Return [x, y] of the center of cell containing provided text 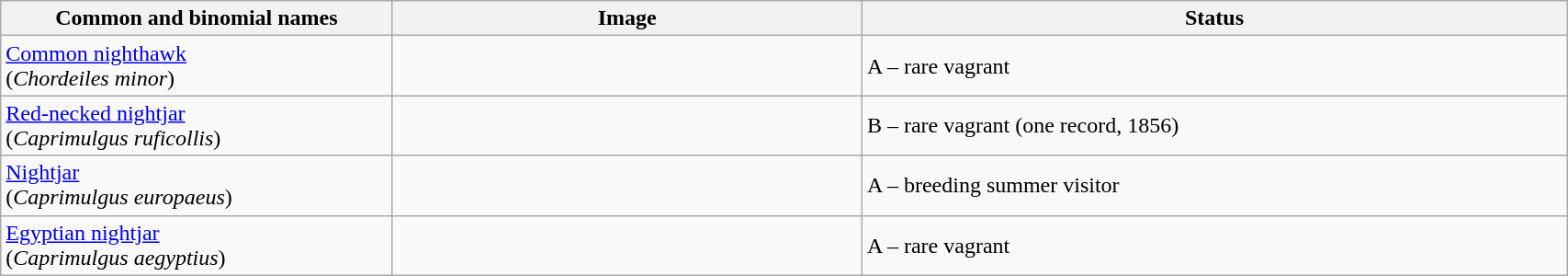
Common nighthawk(Chordeiles minor) [197, 66]
Red-necked nightjar(Caprimulgus ruficollis) [197, 125]
Image [626, 18]
Nightjar(Caprimulgus europaeus) [197, 186]
Status [1214, 18]
A – breeding summer visitor [1214, 186]
Egyptian nightjar(Caprimulgus aegyptius) [197, 245]
Common and binomial names [197, 18]
B – rare vagrant (one record, 1856) [1214, 125]
